Return (x, y) of the center of cell containing provided text 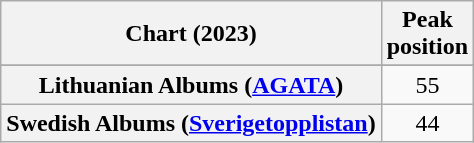
Swedish Albums (Sverigetopplistan) (191, 123)
Lithuanian Albums (AGATA) (191, 85)
55 (427, 85)
Chart (2023) (191, 34)
Peakposition (427, 34)
44 (427, 123)
